For the text-containing cell, return its midpoint in (X, Y) coordinate format. 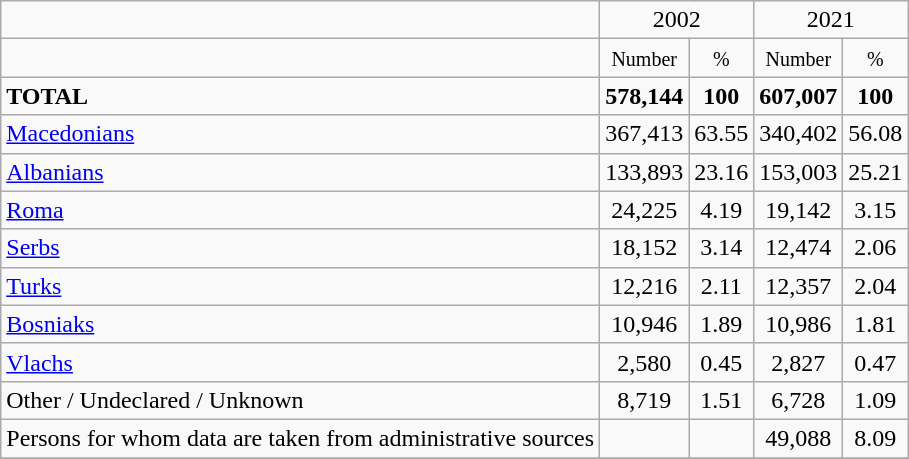
1.51 (722, 400)
0.45 (722, 362)
25.21 (876, 172)
2002 (677, 20)
8,719 (644, 400)
2.11 (722, 286)
3.14 (722, 248)
4.19 (722, 210)
2.04 (876, 286)
TOTAL (300, 96)
Other / Undeclared / Unknown (300, 400)
10,986 (798, 324)
607,007 (798, 96)
2,827 (798, 362)
Albanians (300, 172)
23.16 (722, 172)
Macedonians (300, 134)
367,413 (644, 134)
1.89 (722, 324)
12,216 (644, 286)
56.08 (876, 134)
153,003 (798, 172)
2021 (831, 20)
Persons for whom data are taken from administrative sources (300, 438)
Turks (300, 286)
19,142 (798, 210)
2.06 (876, 248)
18,152 (644, 248)
49,088 (798, 438)
12,474 (798, 248)
133,893 (644, 172)
24,225 (644, 210)
578,144 (644, 96)
12,357 (798, 286)
Vlachs (300, 362)
Roma (300, 210)
1.81 (876, 324)
Bosniaks (300, 324)
1.09 (876, 400)
Serbs (300, 248)
0.47 (876, 362)
63.55 (722, 134)
6,728 (798, 400)
8.09 (876, 438)
2,580 (644, 362)
340,402 (798, 134)
3.15 (876, 210)
10,946 (644, 324)
